Return the [X, Y] coordinate for the center point of the cell that contains the specified text.  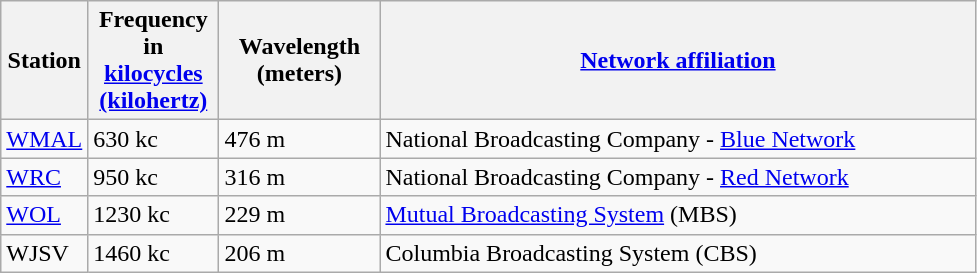
950 kc [154, 177]
National Broadcasting Company - Red Network [678, 177]
WJSV [44, 253]
National Broadcasting Company - Blue Network [678, 139]
206 m [300, 253]
WMAL [44, 139]
Frequency in kilocycles (kilohertz) [154, 60]
1460 kc [154, 253]
WRC [44, 177]
316 m [300, 177]
Mutual Broadcasting System (MBS) [678, 215]
Columbia Broadcasting System (CBS) [678, 253]
476 m [300, 139]
WOL [44, 215]
Network affiliation [678, 60]
Wavelength (meters) [300, 60]
1230 kc [154, 215]
Station [44, 60]
229 m [300, 215]
630 kc [154, 139]
